Output the (X, Y) coordinate of the center of the cell containing the given text.  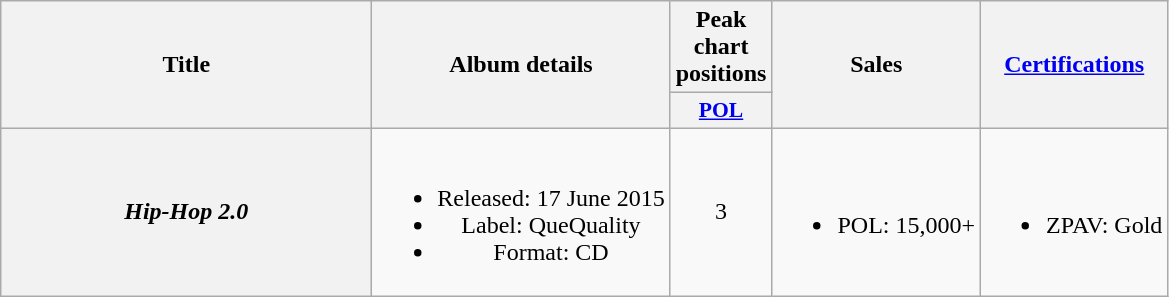
Album details (521, 65)
Title (186, 65)
POL (721, 111)
Hip-Hop 2.0 (186, 212)
Certifications (1074, 65)
ZPAV: Gold (1074, 212)
3 (721, 212)
Released: 17 June 2015Label: QueQualityFormat: CD (521, 212)
Sales (876, 65)
POL: 15,000+ (876, 212)
Peak chart positions (721, 47)
